Return the (x, y) coordinate for the center point of the cell that contains the specified text.  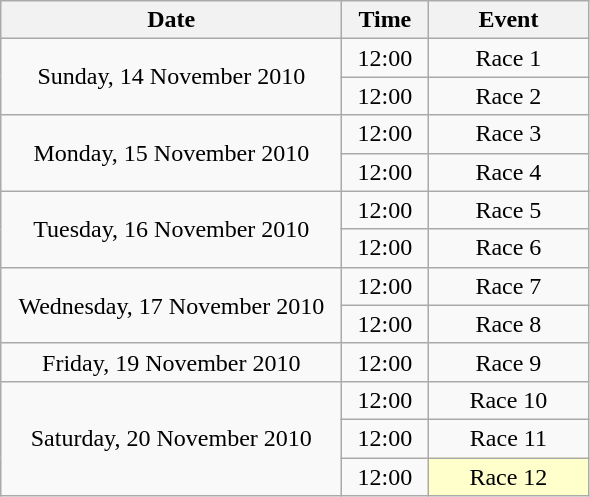
Race 7 (508, 286)
Date (172, 20)
Race 6 (508, 248)
Race 9 (508, 362)
Wednesday, 17 November 2010 (172, 305)
Race 2 (508, 96)
Race 1 (508, 58)
Race 3 (508, 134)
Friday, 19 November 2010 (172, 362)
Race 5 (508, 210)
Race 11 (508, 438)
Race 12 (508, 477)
Time (385, 20)
Sunday, 14 November 2010 (172, 77)
Race 10 (508, 400)
Saturday, 20 November 2010 (172, 438)
Event (508, 20)
Tuesday, 16 November 2010 (172, 229)
Monday, 15 November 2010 (172, 153)
Race 8 (508, 324)
Race 4 (508, 172)
